Return (x, y) of the center of cell containing provided text 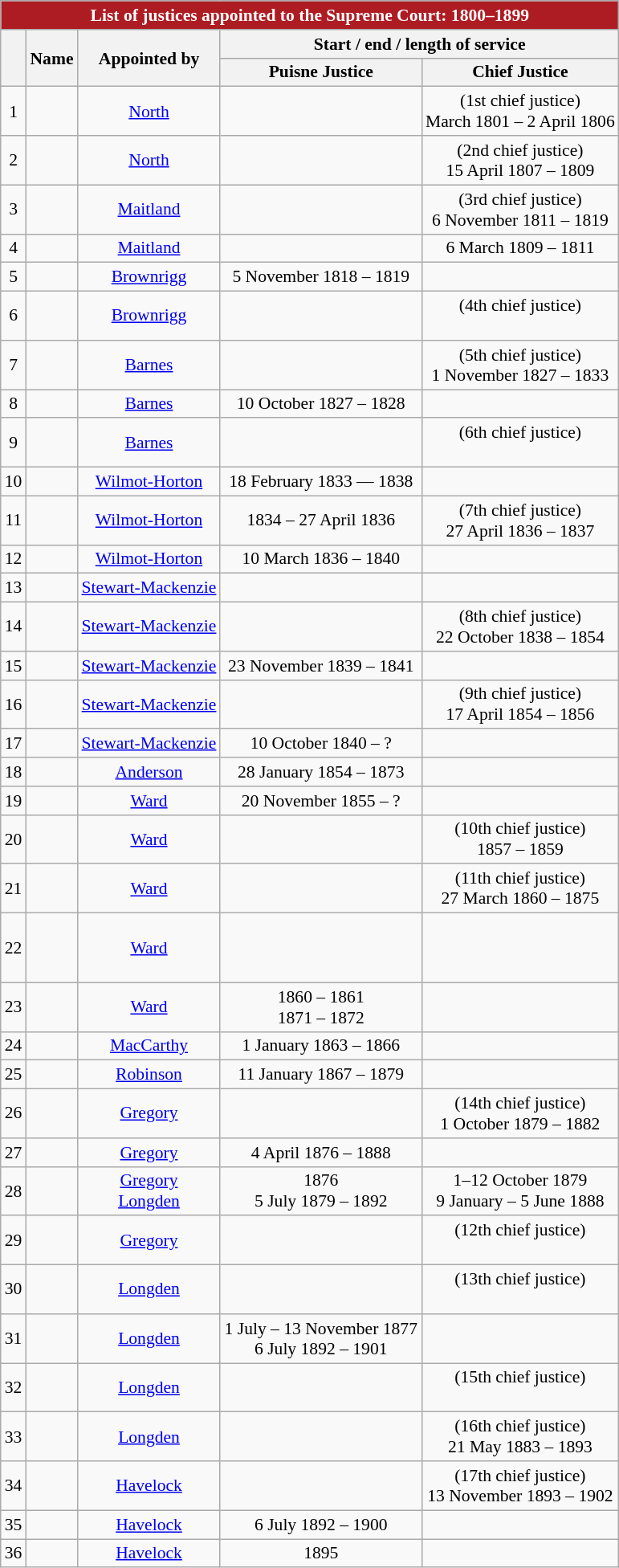
15 (14, 666)
1 (14, 111)
18 February 1833 — 1838 (321, 482)
5 November 1818 – 1819 (321, 277)
12 (14, 559)
(2nd chief justice) 15 April 1807 – 1809 (520, 161)
30 (14, 1290)
24 (14, 1046)
28 (14, 1190)
6 March 1809 – 1811 (520, 248)
Chief Justice (520, 72)
(10th chief justice) 1857 – 1859 (520, 839)
36 (14, 1554)
(5th chief justice) 1 November 1827 – 1833 (520, 365)
25 (14, 1075)
20 (14, 839)
3 (14, 209)
4 (14, 248)
Gregory Longden (149, 1190)
Puisne Justice (321, 72)
Robinson (149, 1075)
(17th chief justice) 13 November 1893 – 1902 (520, 1486)
21 (14, 888)
13 (14, 588)
11 January 1867 – 1879 (321, 1075)
(9th chief justice) 17 April 1854 – 1856 (520, 704)
10 October 1840 – ? (321, 744)
List of justices appointed to the Supreme Court: 1800–1899 (310, 15)
28 January 1854 – 1873 (321, 772)
18 (14, 772)
(3rd chief justice) 6 November 1811 – 1819 (520, 209)
1834 – 27 April 1836 (321, 521)
16 (14, 704)
11 (14, 521)
Start / end / length of service (419, 44)
(13th chief justice) (520, 1290)
(8th chief justice) 22 October 1838 – 1854 (520, 627)
(11th chief justice) 27 March 1860 – 1875 (520, 888)
7 (14, 365)
27 (14, 1153)
9 (14, 443)
1895 (321, 1554)
17 (14, 744)
(14th chief justice) 1 October 1879 – 1882 (520, 1113)
10 March 1836 – 1840 (321, 559)
(1st chief justice) March 1801 – 2 April 1806 (520, 111)
1 January 1863 – 1866 (321, 1046)
35 (14, 1525)
4 April 1876 – 1888 (321, 1153)
5 (14, 277)
8 (14, 404)
(7th chief justice) 27 April 1836 – 1837 (520, 521)
20 November 1855 – ? (321, 801)
32 (14, 1388)
1876 5 July 1879 – 1892 (321, 1190)
23 (14, 1007)
6 July 1892 – 1900 (321, 1525)
33 (14, 1436)
2 (14, 161)
(6th chief justice) (520, 443)
10 October 1827 – 1828 (321, 404)
1–12 October 1879 9 January – 5 June 1888 (520, 1190)
22 (14, 948)
6 (14, 316)
1860 – 1861 1871 – 1872 (321, 1007)
31 (14, 1338)
Appointed by (149, 58)
10 (14, 482)
26 (14, 1113)
14 (14, 627)
Name (51, 58)
(4th chief justice) (520, 316)
(12th chief justice) (520, 1240)
19 (14, 801)
34 (14, 1486)
Anderson (149, 772)
23 November 1839 – 1841 (321, 666)
1 July – 13 November 1877 6 July 1892 – 1901 (321, 1338)
(15th chief justice) (520, 1388)
MacCarthy (149, 1046)
29 (14, 1240)
(16th chief justice) 21 May 1883 – 1893 (520, 1436)
